Pinpoint the cell where the given text exists, returning its (x, y) midpoint coordinate. 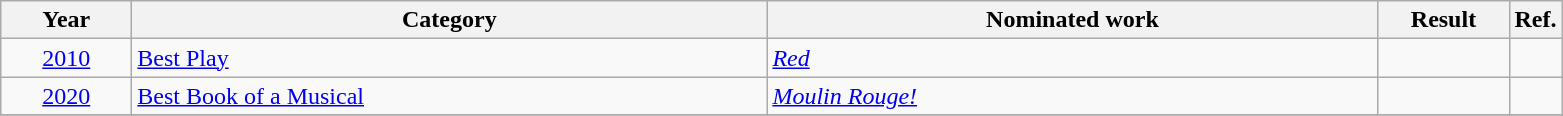
2010 (66, 58)
Nominated work (1072, 20)
Year (66, 20)
2020 (66, 96)
Best Play (450, 58)
Red (1072, 58)
Best Book of a Musical (450, 96)
Category (450, 20)
Ref. (1536, 20)
Result (1444, 20)
Moulin Rouge! (1072, 96)
